Identify which cell holds the provided text, then report its [X, Y] central coordinate. 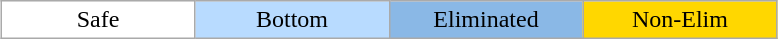
Bottom [292, 20]
Eliminated [486, 20]
Non-Elim [680, 20]
Safe [98, 20]
